Search for the cell housing the specified text and yield its [x, y] center coordinate. 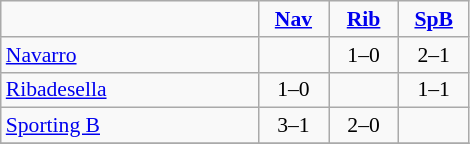
2–0 [363, 126]
Ribadesella [130, 90]
2–1 [434, 55]
1–1 [434, 90]
3–1 [293, 126]
Sporting B [130, 126]
SpB [434, 19]
Rib [363, 19]
Navarro [130, 55]
Nav [293, 19]
